Search for the cell housing the specified text and yield its (x, y) center coordinate. 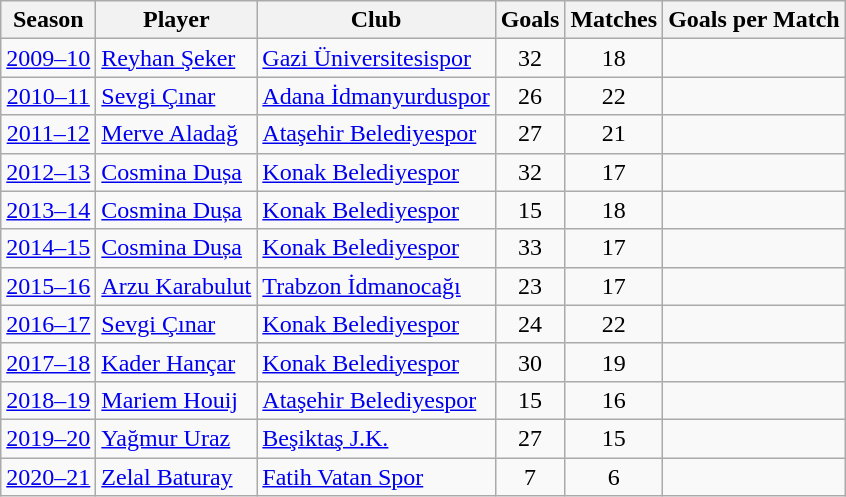
Merve Aladağ (176, 134)
Goals per Match (754, 20)
19 (614, 362)
2018–19 (48, 400)
Goals (530, 20)
2017–18 (48, 362)
Matches (614, 20)
2014–15 (48, 248)
2011–12 (48, 134)
2013–14 (48, 210)
Trabzon İdmanocağı (376, 286)
6 (614, 477)
24 (530, 324)
2020–21 (48, 477)
Club (376, 20)
Fatih Vatan Spor (376, 477)
Zelal Baturay (176, 477)
Player (176, 20)
Beşiktaş J.K. (376, 438)
33 (530, 248)
2015–16 (48, 286)
2010–11 (48, 96)
Gazi Üniversitesispor (376, 58)
Kader Hançar (176, 362)
Reyhan Şeker (176, 58)
30 (530, 362)
Yağmur Uraz (176, 438)
Season (48, 20)
23 (530, 286)
26 (530, 96)
Adana İdmanyurduspor (376, 96)
2019–20 (48, 438)
21 (614, 134)
2016–17 (48, 324)
16 (614, 400)
Arzu Karabulut (176, 286)
7 (530, 477)
2012–13 (48, 172)
2009–10 (48, 58)
Mariem Houij (176, 400)
